Search for the cell housing the specified text and yield its (x, y) center coordinate. 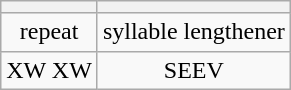
SEEV (194, 70)
syllable lengthener (194, 32)
XW XW (50, 70)
repeat (50, 32)
